Search for the cell housing the specified text and yield its [x, y] center coordinate. 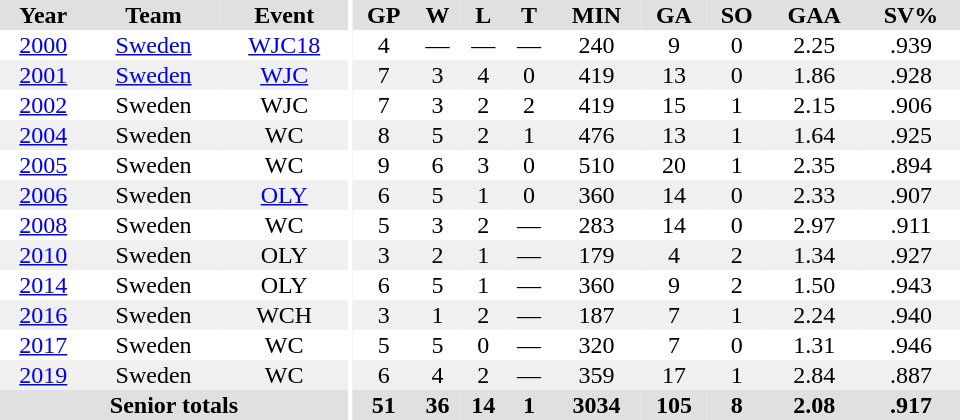
WCH [284, 315]
320 [596, 345]
2002 [44, 105]
2.24 [814, 315]
SO [736, 15]
.927 [911, 255]
Team [154, 15]
WJC18 [284, 45]
Year [44, 15]
SV% [911, 15]
2.35 [814, 165]
GA [674, 15]
.894 [911, 165]
MIN [596, 15]
1.64 [814, 135]
2004 [44, 135]
51 [384, 405]
.925 [911, 135]
187 [596, 315]
105 [674, 405]
.943 [911, 285]
2008 [44, 225]
.887 [911, 375]
GP [384, 15]
2.33 [814, 195]
2005 [44, 165]
.928 [911, 75]
36 [438, 405]
2000 [44, 45]
.906 [911, 105]
2010 [44, 255]
GAA [814, 15]
.939 [911, 45]
240 [596, 45]
Event [284, 15]
L [483, 15]
2.08 [814, 405]
15 [674, 105]
2.15 [814, 105]
359 [596, 375]
.917 [911, 405]
179 [596, 255]
.940 [911, 315]
W [438, 15]
283 [596, 225]
2006 [44, 195]
1.86 [814, 75]
510 [596, 165]
476 [596, 135]
Senior totals [174, 405]
2017 [44, 345]
T [529, 15]
1.34 [814, 255]
2014 [44, 285]
17 [674, 375]
.907 [911, 195]
2016 [44, 315]
2.97 [814, 225]
2.25 [814, 45]
2019 [44, 375]
2.84 [814, 375]
1.31 [814, 345]
.911 [911, 225]
2001 [44, 75]
1.50 [814, 285]
3034 [596, 405]
20 [674, 165]
.946 [911, 345]
